For the text-containing cell, return its midpoint in [x, y] coordinate format. 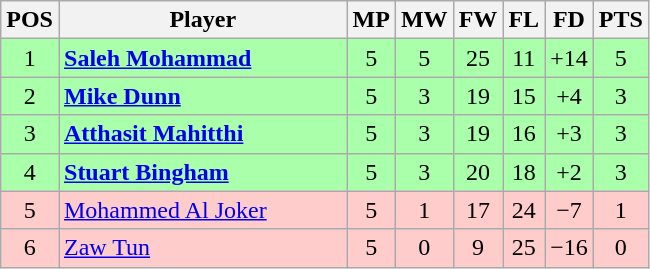
20 [478, 172]
+4 [570, 96]
4 [30, 172]
6 [30, 248]
MP [371, 20]
−16 [570, 248]
+14 [570, 58]
+3 [570, 134]
24 [524, 210]
FL [524, 20]
16 [524, 134]
Stuart Bingham [202, 172]
9 [478, 248]
Mike Dunn [202, 96]
11 [524, 58]
FD [570, 20]
15 [524, 96]
POS [30, 20]
Player [202, 20]
FW [478, 20]
MW [424, 20]
Mohammed Al Joker [202, 210]
Zaw Tun [202, 248]
−7 [570, 210]
PTS [620, 20]
17 [478, 210]
18 [524, 172]
+2 [570, 172]
Saleh Mohammad [202, 58]
2 [30, 96]
Atthasit Mahitthi [202, 134]
